Return the [x, y] coordinate for the center point of the cell that contains the specified text.  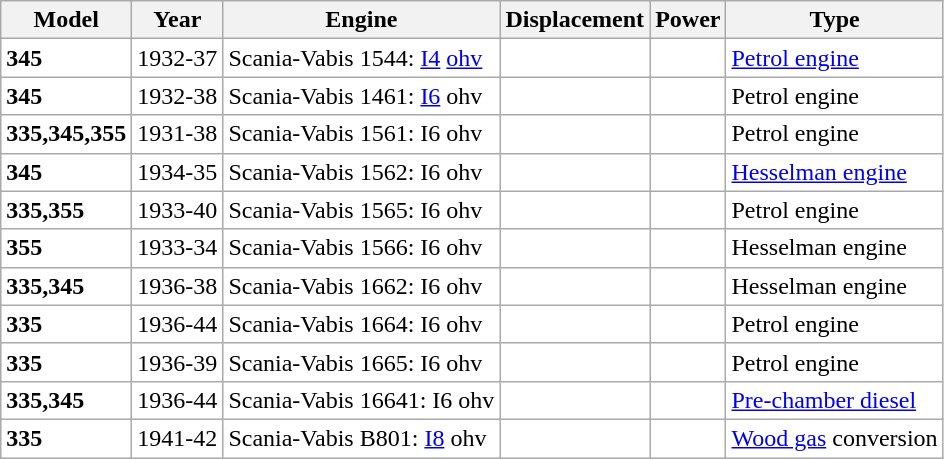
Scania-Vabis 1544: I4 ohv [362, 58]
Scania-Vabis 1662: I6 ohv [362, 286]
Engine [362, 20]
Wood gas conversion [834, 438]
335,345,355 [66, 134]
Scania-Vabis 1461: I6 ohv [362, 96]
Power [688, 20]
1931-38 [178, 134]
1933-40 [178, 210]
Pre-chamber diesel [834, 400]
1934-35 [178, 172]
Scania-Vabis 16641: I6 ohv [362, 400]
Scania-Vabis 1566: I6 ohv [362, 248]
335,355 [66, 210]
Scania-Vabis B801: I8 ohv [362, 438]
1941-42 [178, 438]
Type [834, 20]
Scania-Vabis 1565: I6 ohv [362, 210]
1936-39 [178, 362]
355 [66, 248]
1933-34 [178, 248]
Model [66, 20]
1936-38 [178, 286]
Scania-Vabis 1562: I6 ohv [362, 172]
Year [178, 20]
1932-38 [178, 96]
1932-37 [178, 58]
Scania-Vabis 1561: I6 ohv [362, 134]
Scania-Vabis 1664: I6 ohv [362, 324]
Displacement [575, 20]
Scania-Vabis 1665: I6 ohv [362, 362]
